From the cell containing the given text, extract its center point as (x, y) coordinate. 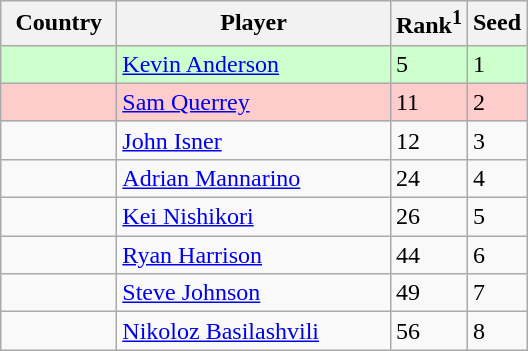
Sam Querrey (254, 102)
John Isner (254, 140)
26 (428, 217)
49 (428, 293)
7 (496, 293)
3 (496, 140)
4 (496, 178)
6 (496, 255)
Ryan Harrison (254, 255)
Player (254, 24)
Rank1 (428, 24)
8 (496, 331)
1 (496, 64)
Adrian Mannarino (254, 178)
Kei Nishikori (254, 217)
Nikoloz Basilashvili (254, 331)
Kevin Anderson (254, 64)
12 (428, 140)
Steve Johnson (254, 293)
Seed (496, 24)
11 (428, 102)
24 (428, 178)
2 (496, 102)
44 (428, 255)
56 (428, 331)
Country (59, 24)
